Search for the cell housing the specified text and yield its [x, y] center coordinate. 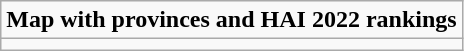
Map with provinces and HAI 2022 rankings [232, 20]
